Pinpoint the cell where the given text exists, returning its (x, y) midpoint coordinate. 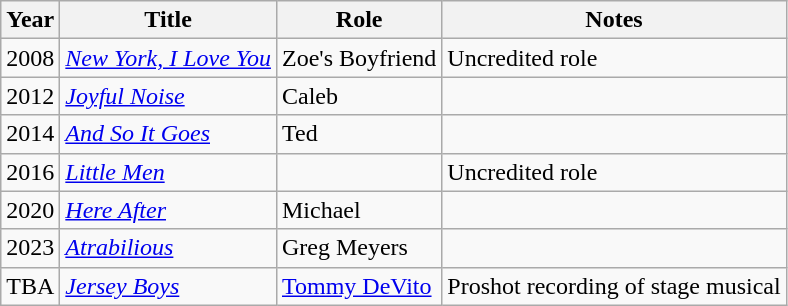
Year (30, 20)
Tommy DeVito (358, 286)
TBA (30, 286)
New York, I Love You (168, 58)
2020 (30, 210)
Jersey Boys (168, 286)
Atrabilious (168, 248)
And So It Goes (168, 134)
Here After (168, 210)
Zoe's Boyfriend (358, 58)
Michael (358, 210)
2014 (30, 134)
2016 (30, 172)
2012 (30, 96)
Role (358, 20)
Notes (614, 20)
Proshot recording of stage musical (614, 286)
2023 (30, 248)
Title (168, 20)
Greg Meyers (358, 248)
2008 (30, 58)
Ted (358, 134)
Little Men (168, 172)
Joyful Noise (168, 96)
Caleb (358, 96)
